Locate the cell with the specified text and output its (x, y) center coordinate. 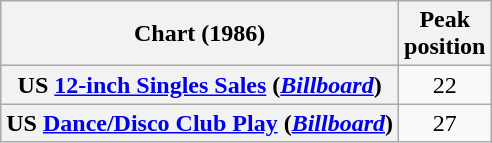
US 12-inch Singles Sales (Billboard) (200, 85)
Chart (1986) (200, 34)
27 (445, 123)
Peakposition (445, 34)
US Dance/Disco Club Play (Billboard) (200, 123)
22 (445, 85)
